Capture the cell that displays the provided text and extract its (X, Y) central coordinate. 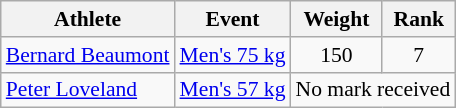
Athlete (88, 19)
7 (418, 55)
Rank (418, 19)
No mark received (374, 90)
Peter Loveland (88, 90)
Bernard Beaumont (88, 55)
Men's 75 kg (233, 55)
Weight (337, 19)
Event (233, 19)
Men's 57 kg (233, 90)
150 (337, 55)
